For the text-containing cell, return its midpoint in [x, y] coordinate format. 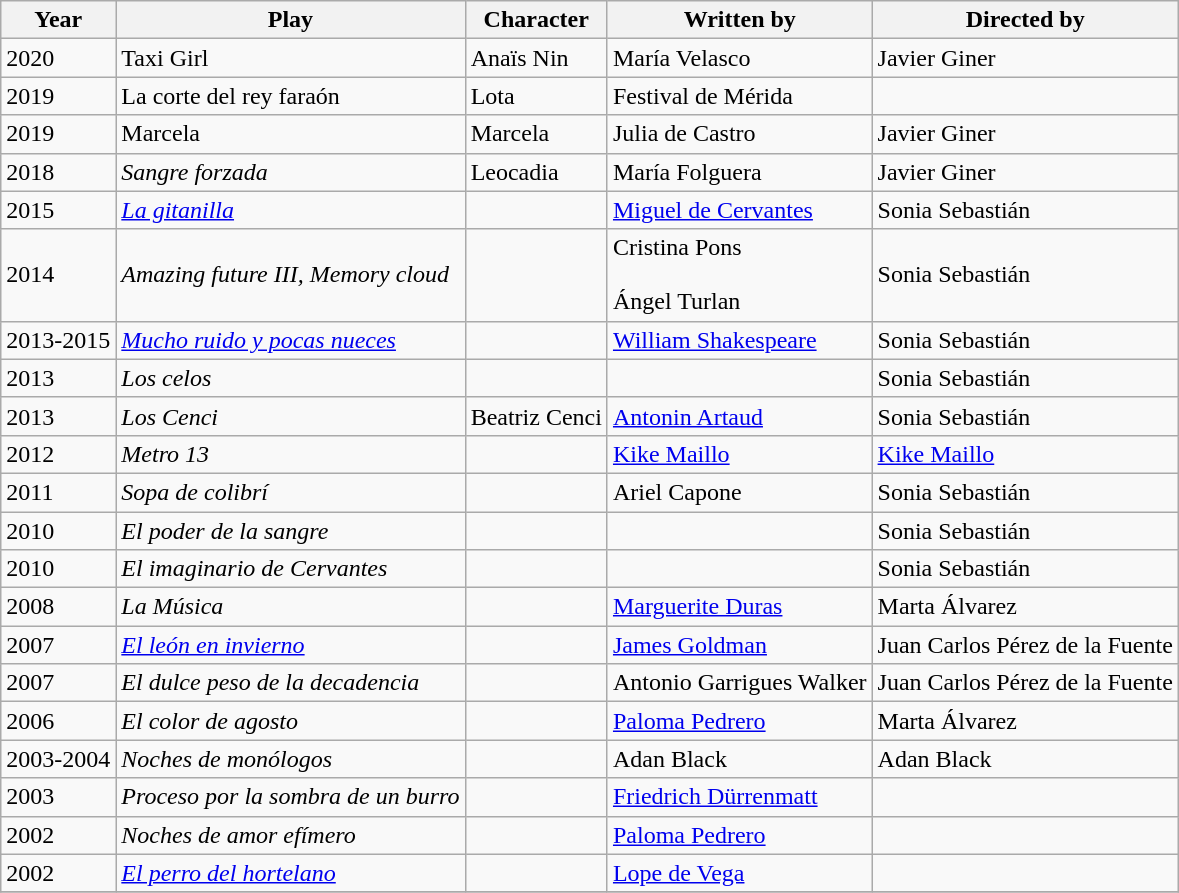
Directed by [1025, 20]
Noches de monólogos [290, 759]
El perro del hortelano [290, 873]
2015 [58, 210]
2006 [58, 721]
William Shakespeare [740, 340]
Noches de amor efímero [290, 835]
Marguerite Duras [740, 607]
María Folguera [740, 172]
Ariel Capone [740, 492]
El león en invierno [290, 645]
Written by [740, 20]
Julia de Castro [740, 134]
Los celos [290, 378]
El dulce peso de la decadencia [290, 683]
Anaïs Nin [536, 58]
Lota [536, 96]
Metro 13 [290, 454]
Festival de Mérida [740, 96]
Leocadia [536, 172]
2014 [58, 275]
James Goldman [740, 645]
2011 [58, 492]
Sopa de colibrí [290, 492]
2018 [58, 172]
Year [58, 20]
2013-2015 [58, 340]
La Música [290, 607]
Antonio Garrigues Walker [740, 683]
2012 [58, 454]
Character [536, 20]
Mucho ruido y pocas nueces [290, 340]
Beatriz Cenci [536, 416]
Friedrich Dürrenmatt [740, 797]
La corte del rey faraón [290, 96]
Play [290, 20]
Miguel de Cervantes [740, 210]
2008 [58, 607]
María Velasco [740, 58]
Los Cenci [290, 416]
Sangre forzada [290, 172]
El imaginario de Cervantes [290, 569]
El color de agosto [290, 721]
La gitanilla [290, 210]
Amazing future III, Memory cloud [290, 275]
Lope de Vega [740, 873]
Taxi Girl [290, 58]
Antonin Artaud [740, 416]
Cristina PonsÁngel Turlan [740, 275]
2003 [58, 797]
Proceso por la sombra de un burro [290, 797]
El poder de la sangre [290, 531]
2020 [58, 58]
2003-2004 [58, 759]
